Search for the cell housing the specified text and yield its (x, y) center coordinate. 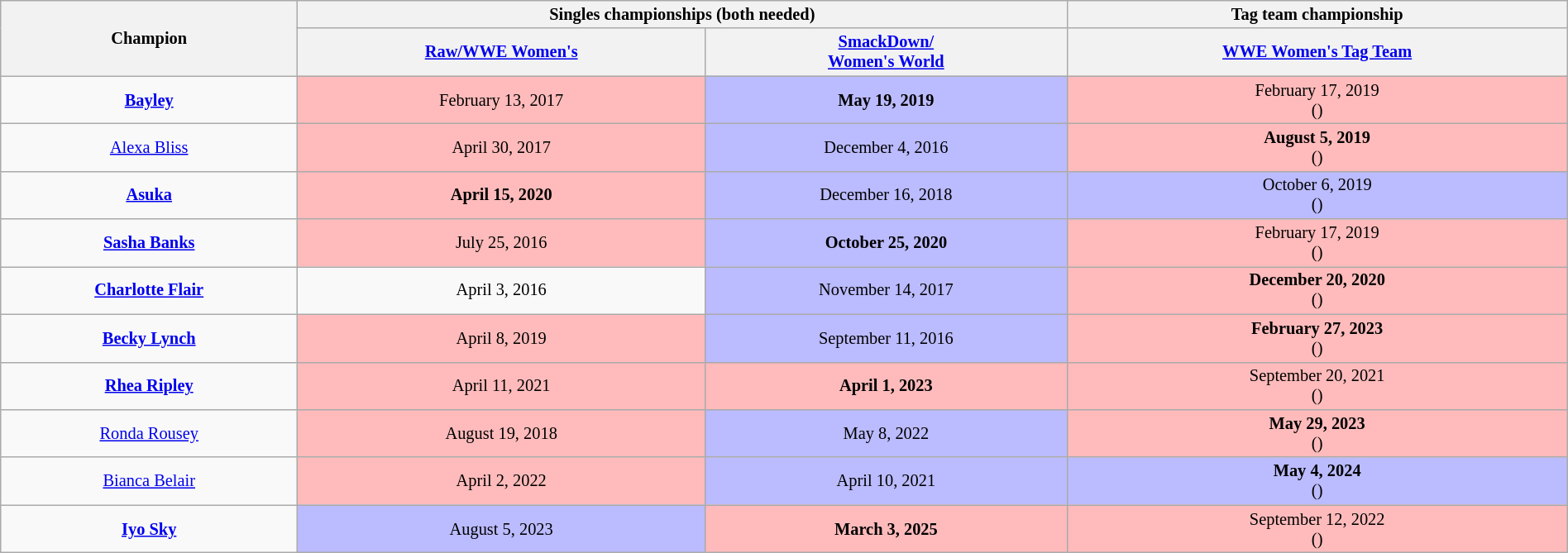
November 14, 2017 (887, 290)
Alexa Bliss (149, 147)
July 25, 2016 (501, 243)
September 12, 2022() (1317, 529)
Bayley (149, 100)
October 25, 2020 (887, 243)
SmackDown/Women's World (887, 52)
April 3, 2016 (501, 290)
Tag team championship (1317, 14)
May 8, 2022 (887, 433)
May 29, 2023() (1317, 433)
Ronda Rousey (149, 433)
December 4, 2016 (887, 147)
September 20, 2021() (1317, 386)
April 1, 2023 (887, 386)
Rhea Ripley (149, 386)
Becky Lynch (149, 338)
February 27, 2023() (1317, 338)
August 19, 2018 (501, 433)
December 16, 2018 (887, 195)
Singles championships (both needed) (682, 14)
April 11, 2021 (501, 386)
April 15, 2020 (501, 195)
April 2, 2022 (501, 481)
April 10, 2021 (887, 481)
Iyo Sky (149, 529)
Charlotte Flair (149, 290)
August 5, 2023 (501, 529)
May 4, 2024() (1317, 481)
August 5, 2019() (1317, 147)
February 13, 2017 (501, 100)
Champion (149, 38)
WWE Women's Tag Team (1317, 52)
Asuka (149, 195)
April 30, 2017 (501, 147)
March 3, 2025 (887, 529)
October 6, 2019() (1317, 195)
Sasha Banks (149, 243)
Raw/WWE Women's (501, 52)
September 11, 2016 (887, 338)
May 19, 2019 (887, 100)
December 20, 2020() (1317, 290)
Bianca Belair (149, 481)
April 8, 2019 (501, 338)
